Output the [X, Y] coordinate of the center of the cell containing the given text.  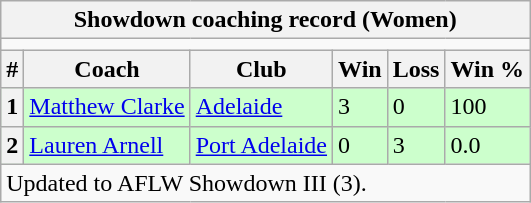
Port Adelaide [261, 145]
Adelaide [261, 107]
Lauren Arnell [107, 145]
0.0 [488, 145]
Showdown coaching record (Women) [266, 20]
Win [360, 69]
Loss [416, 69]
Matthew Clarke [107, 107]
Coach [107, 69]
Win % [488, 69]
2 [12, 145]
# [12, 69]
1 [12, 107]
Updated to AFLW Showdown III (3). [266, 183]
Club [261, 69]
100 [488, 107]
